From the cell containing the given text, extract its center point as (x, y) coordinate. 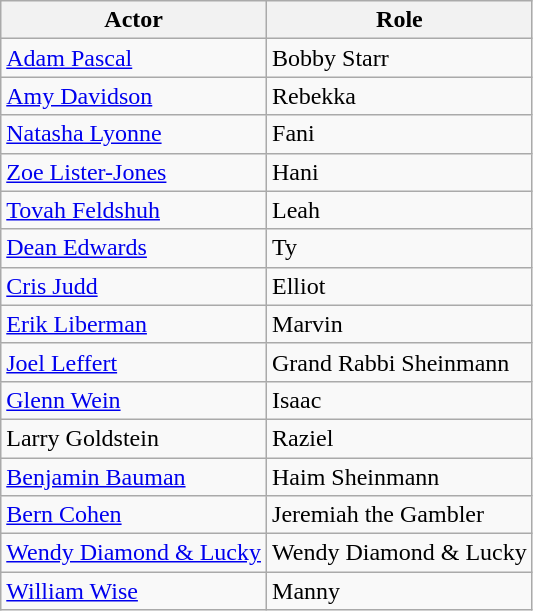
Natasha Lyonne (134, 134)
Glenn Wein (134, 400)
Ty (400, 248)
Rebekka (400, 96)
Marvin (400, 324)
William Wise (134, 591)
Jeremiah the Gambler (400, 515)
Benjamin Bauman (134, 477)
Role (400, 20)
Tovah Feldshuh (134, 210)
Grand Rabbi Sheinmann (400, 362)
Actor (134, 20)
Larry Goldstein (134, 438)
Haim Sheinmann (400, 477)
Dean Edwards (134, 248)
Elliot (400, 286)
Bern Cohen (134, 515)
Bobby Starr (400, 58)
Hani (400, 172)
Manny (400, 591)
Leah (400, 210)
Erik Liberman (134, 324)
Joel Leffert (134, 362)
Cris Judd (134, 286)
Fani (400, 134)
Isaac (400, 400)
Adam Pascal (134, 58)
Raziel (400, 438)
Amy Davidson (134, 96)
Zoe Lister-Jones (134, 172)
